Extract the (x, y) coordinate from the center of the cell holding the provided text.  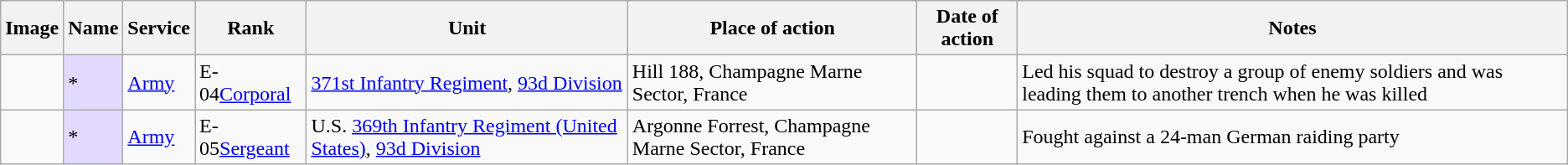
371st Infantry Regiment, 93d Division (467, 82)
U.S. 369th Infantry Regiment (United States), 93d Division (467, 137)
Name (94, 28)
E-05Sergeant (251, 137)
Service (159, 28)
E-04Corporal (251, 82)
Date of action (967, 28)
Image (32, 28)
Place of action (772, 28)
Unit (467, 28)
Hill 188, Champagne Marne Sector, France (772, 82)
Led his squad to destroy a group of enemy soldiers and was leading them to another trench when he was killed (1293, 82)
Fought against a 24-man German raiding party (1293, 137)
Rank (251, 28)
Notes (1293, 28)
Argonne Forrest, Champagne Marne Sector, France (772, 137)
